Provide the (X, Y) coordinate of the cell's center where the given text is located.  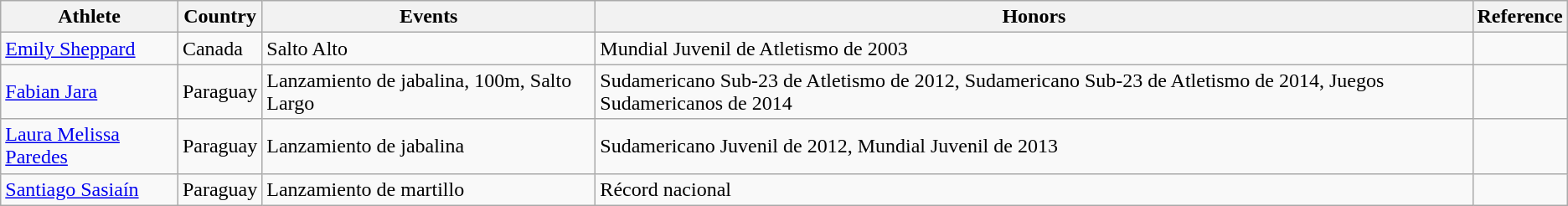
Sudamericano Sub-23 de Atletismo de 2012, Sudamericano Sub-23 de Atletismo de 2014, Juegos Sudamericanos de 2014 (1034, 92)
Reference (1519, 17)
Sudamericano Juvenil de 2012, Mundial Juvenil de 2013 (1034, 146)
Fabian Jara (90, 92)
Emily Sheppard (90, 49)
Lanzamiento de jabalina, 100m, Salto Largo (429, 92)
Athlete (90, 17)
Salto Alto (429, 49)
Lanzamiento de martillo (429, 189)
Santiago Sasiaín (90, 189)
Récord nacional (1034, 189)
Laura Melissa Paredes (90, 146)
Mundial Juvenil de Atletismo de 2003 (1034, 49)
Canada (219, 49)
Country (219, 17)
Honors (1034, 17)
Events (429, 17)
Lanzamiento de jabalina (429, 146)
